Determine the (x, y) coordinate at the center of the cell enclosing the given text.  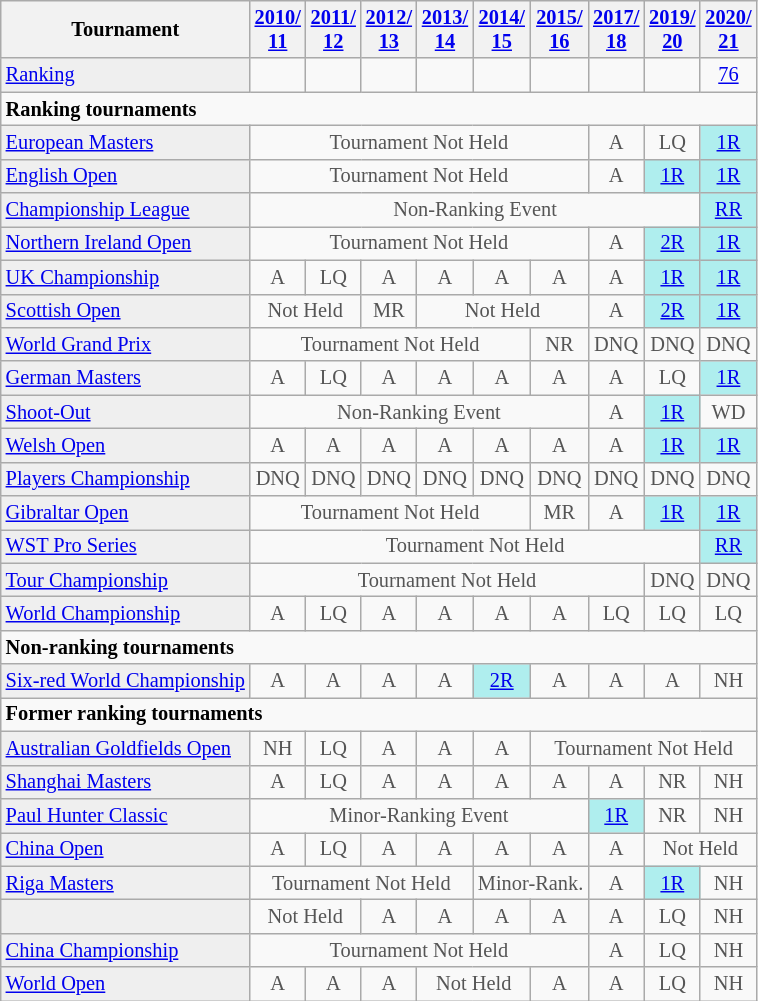
Scottish Open (126, 311)
Ranking (126, 75)
2011/12 (334, 29)
Six-red World Championship (126, 681)
Non-ranking tournaments (379, 647)
2015/16 (560, 29)
2020/21 (728, 29)
World Championship (126, 613)
76 (728, 75)
2012/13 (389, 29)
Ranking tournaments (379, 109)
German Masters (126, 378)
WST Pro Series (126, 546)
2013/14 (445, 29)
Australian Goldfields Open (126, 748)
Tour Championship (126, 580)
Former ranking tournaments (379, 714)
Minor-Ranking Event (419, 815)
Players Championship (126, 479)
European Masters (126, 142)
Shanghai Masters (126, 782)
Riga Masters (126, 883)
World Open (126, 984)
2019/20 (672, 29)
Northern Ireland Open (126, 243)
Shoot-Out (126, 412)
2010/11 (278, 29)
Championship League (126, 210)
2014/15 (502, 29)
UK Championship (126, 277)
WD (728, 412)
China Championship (126, 950)
China Open (126, 849)
Tournament (126, 29)
Welsh Open (126, 445)
English Open (126, 176)
Minor-Rank. (530, 883)
Paul Hunter Classic (126, 815)
World Grand Prix (126, 344)
2017/18 (616, 29)
Gibraltar Open (126, 513)
